Extract the (x, y) coordinate from the center of the cell holding the provided text.  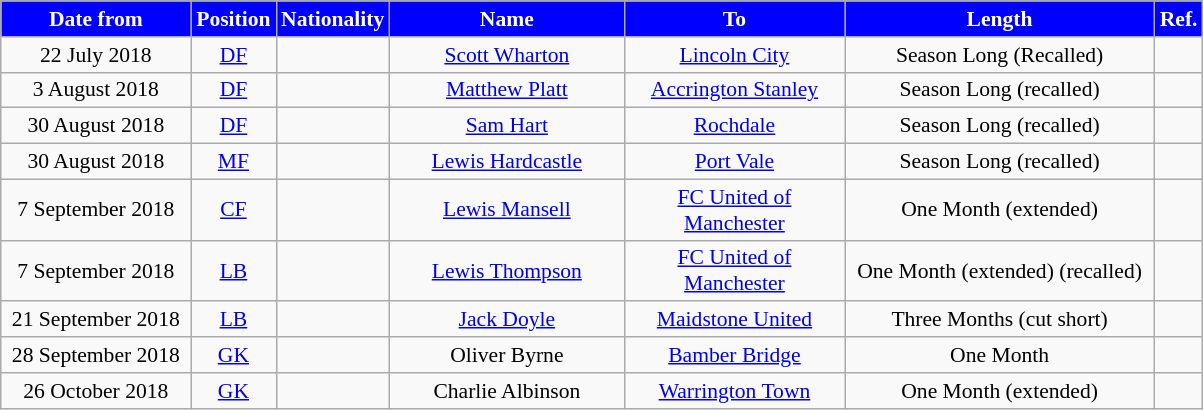
Position (234, 19)
22 July 2018 (96, 55)
Ref. (1179, 19)
MF (234, 162)
Rochdale (734, 126)
Oliver Byrne (506, 355)
21 September 2018 (96, 320)
Season Long (Recalled) (1000, 55)
Lincoln City (734, 55)
3 August 2018 (96, 90)
One Month (1000, 355)
Matthew Platt (506, 90)
One Month (extended) (recalled) (1000, 270)
Charlie Albinson (506, 391)
26 October 2018 (96, 391)
Warrington Town (734, 391)
Accrington Stanley (734, 90)
Three Months (cut short) (1000, 320)
Bamber Bridge (734, 355)
Length (1000, 19)
Lewis Thompson (506, 270)
Date from (96, 19)
Sam Hart (506, 126)
Scott Wharton (506, 55)
Lewis Hardcastle (506, 162)
Lewis Mansell (506, 210)
To (734, 19)
Nationality (332, 19)
Jack Doyle (506, 320)
CF (234, 210)
28 September 2018 (96, 355)
Port Vale (734, 162)
Name (506, 19)
Maidstone United (734, 320)
